Capture the cell that displays the provided text and extract its [x, y] central coordinate. 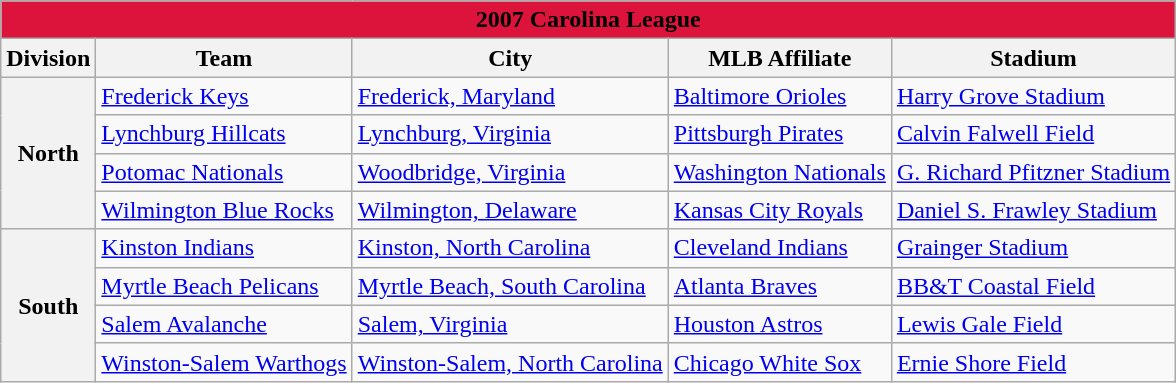
Division [48, 58]
Harry Grove Stadium [1033, 96]
Washington Nationals [780, 172]
Frederick Keys [224, 96]
G. Richard Pfitzner Stadium [1033, 172]
Salem Avalanche [224, 324]
Kinston Indians [224, 248]
Winston-Salem Warthogs [224, 362]
Houston Astros [780, 324]
Salem, Virginia [510, 324]
South [48, 305]
Frederick, Maryland [510, 96]
Kinston, North Carolina [510, 248]
Atlanta Braves [780, 286]
Ernie Shore Field [1033, 362]
BB&T Coastal Field [1033, 286]
Myrtle Beach, South Carolina [510, 286]
Lewis Gale Field [1033, 324]
Grainger Stadium [1033, 248]
Team [224, 58]
Stadium [1033, 58]
Woodbridge, Virginia [510, 172]
Kansas City Royals [780, 210]
Wilmington Blue Rocks [224, 210]
Baltimore Orioles [780, 96]
Wilmington, Delaware [510, 210]
MLB Affiliate [780, 58]
Daniel S. Frawley Stadium [1033, 210]
North [48, 153]
Winston-Salem, North Carolina [510, 362]
Calvin Falwell Field [1033, 134]
Lynchburg, Virginia [510, 134]
Potomac Nationals [224, 172]
Cleveland Indians [780, 248]
Lynchburg Hillcats [224, 134]
Myrtle Beach Pelicans [224, 286]
Pittsburgh Pirates [780, 134]
Chicago White Sox [780, 362]
2007 Carolina League [588, 20]
City [510, 58]
